Extract the (x, y) coordinate from the center of the cell holding the provided text.  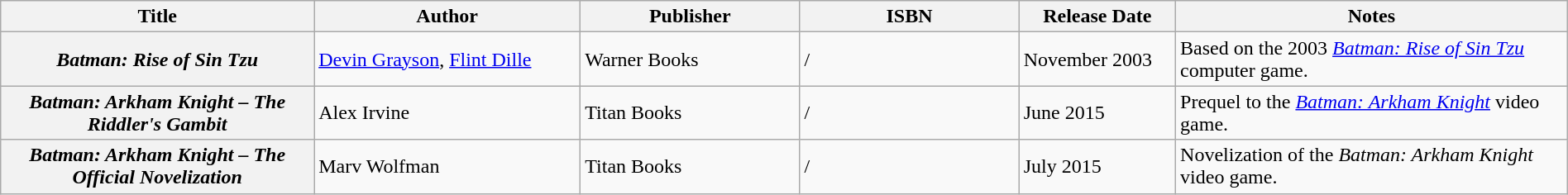
November 2003 (1097, 59)
Batman: Arkham Knight – The Riddler's Gambit (157, 112)
Batman: Arkham Knight – The Official Novelization (157, 167)
Title (157, 17)
Warner Books (690, 59)
Alex Irvine (447, 112)
Release Date (1097, 17)
Marv Wolfman (447, 167)
July 2015 (1097, 167)
Devin Grayson, Flint Dille (447, 59)
Batman: Rise of Sin Tzu (157, 59)
Prequel to the Batman: Arkham Knight video game. (1372, 112)
Based on the 2003 Batman: Rise of Sin Tzu computer game. (1372, 59)
Author (447, 17)
June 2015 (1097, 112)
Publisher (690, 17)
ISBN (910, 17)
Novelization of the Batman: Arkham Knight video game. (1372, 167)
Notes (1372, 17)
